From the cell containing the given text, extract its center point as [X, Y] coordinate. 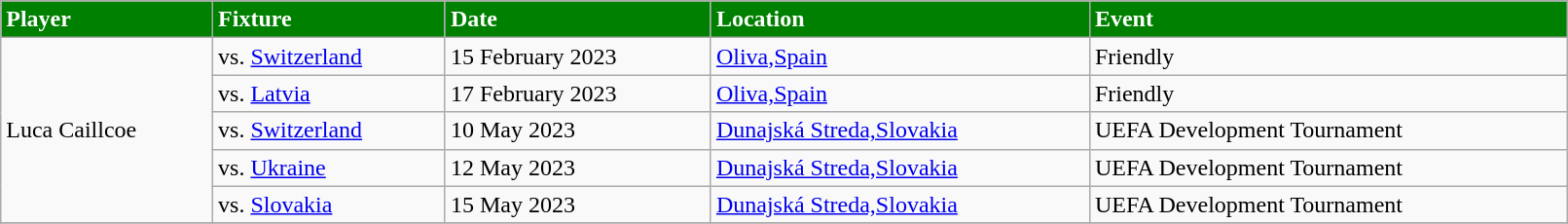
Luca Caillcoe [107, 131]
15 May 2023 [578, 205]
vs. Latvia [329, 93]
Date [578, 19]
17 February 2023 [578, 93]
Fixture [329, 19]
15 February 2023 [578, 56]
12 May 2023 [578, 168]
Player [107, 19]
10 May 2023 [578, 131]
Event [1328, 19]
vs. Ukraine [329, 168]
Location [899, 19]
vs. Slovakia [329, 205]
